Provide the (X, Y) coordinate of the cell's center where the given text is located.  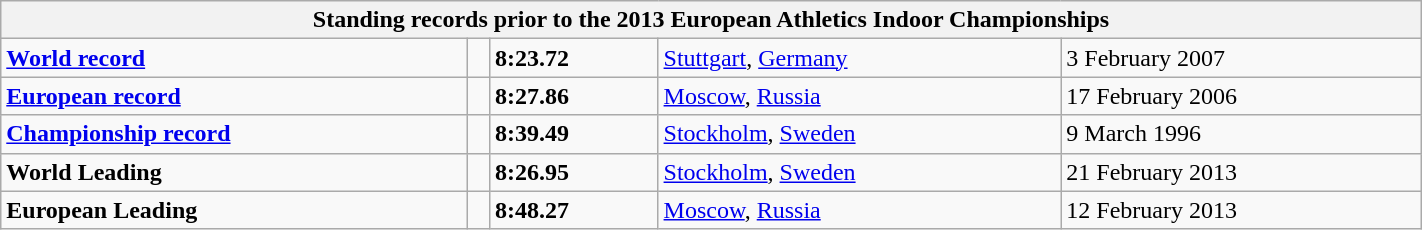
European record (234, 96)
3 February 2007 (1241, 58)
Standing records prior to the 2013 European Athletics Indoor Championships (711, 20)
21 February 2013 (1241, 172)
8:27.86 (574, 96)
9 March 1996 (1241, 134)
8:23.72 (574, 58)
World Leading (234, 172)
8:48.27 (574, 210)
Championship record (234, 134)
17 February 2006 (1241, 96)
European Leading (234, 210)
World record (234, 58)
Stuttgart, Germany (860, 58)
8:26.95 (574, 172)
8:39.49 (574, 134)
12 February 2013 (1241, 210)
